Find where the given text appears and provide that cell's center as (X, Y) coordinate. 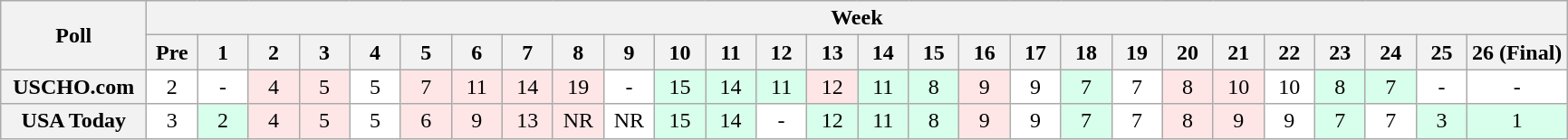
16 (985, 52)
Poll (74, 35)
26 (Final) (1516, 52)
18 (1086, 52)
22 (1289, 52)
USCHO.com (74, 87)
20 (1188, 52)
25 (1441, 52)
Pre (172, 52)
23 (1340, 52)
Week (857, 18)
24 (1390, 52)
USA Today (74, 121)
21 (1238, 52)
17 (1035, 52)
